Extract the (x, y) coordinate from the center of the cell holding the provided text.  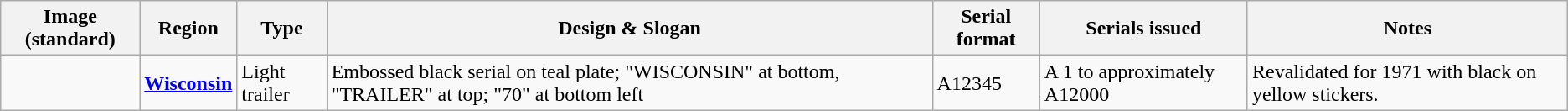
Revalidated for 1971 with black on yellow stickers. (1407, 82)
Wisconsin (188, 82)
Embossed black serial on teal plate; "WISCONSIN" at bottom, "TRAILER" at top; "70" at bottom left (630, 82)
Light trailer (281, 82)
A 1 to approximately A12000 (1143, 82)
Serials issued (1143, 29)
Serial format (986, 29)
Notes (1407, 29)
Type (281, 29)
Design & Slogan (630, 29)
Image (standard) (70, 29)
Region (188, 29)
A12345 (986, 82)
